Search for the cell housing the specified text and yield its (X, Y) center coordinate. 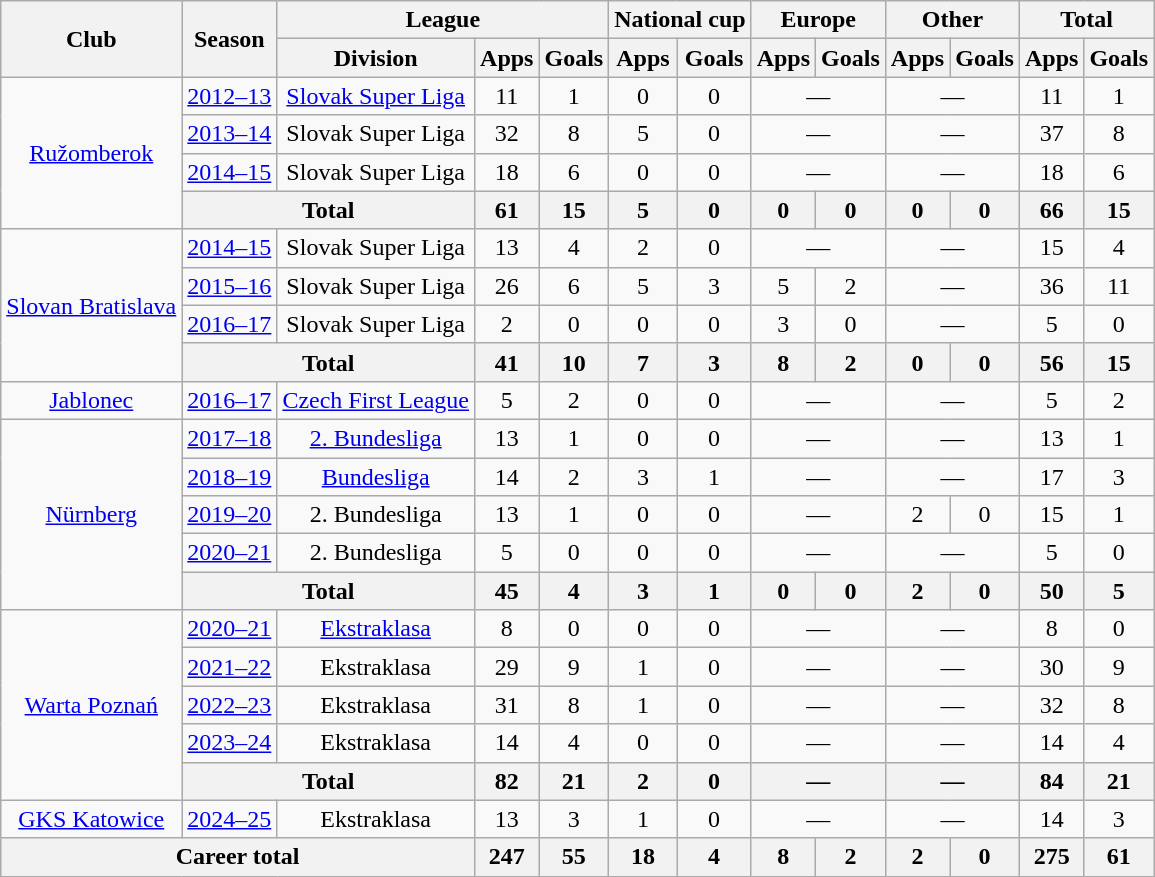
National cup (680, 20)
League (443, 20)
2021–22 (230, 667)
Warta Poznań (92, 705)
2015–16 (230, 286)
26 (507, 286)
Jablonec (92, 400)
36 (1051, 286)
Division (376, 58)
37 (1051, 134)
GKS Katowice (92, 819)
45 (507, 591)
Nürnberg (92, 514)
10 (574, 362)
41 (507, 362)
31 (507, 705)
7 (643, 362)
Ružomberok (92, 153)
2018–19 (230, 477)
84 (1051, 781)
50 (1051, 591)
66 (1051, 210)
2012–13 (230, 96)
Career total (238, 857)
2023–24 (230, 743)
2019–20 (230, 515)
2022–23 (230, 705)
Bundesliga (376, 477)
Other (952, 20)
Slovan Bratislava (92, 305)
82 (507, 781)
Czech First League (376, 400)
55 (574, 857)
2024–25 (230, 819)
Europe (818, 20)
Season (230, 39)
Club (92, 39)
17 (1051, 477)
2017–18 (230, 438)
30 (1051, 667)
247 (507, 857)
2013–14 (230, 134)
29 (507, 667)
275 (1051, 857)
56 (1051, 362)
